Scan for the cell matching the given text and deliver its [x, y] coordinate at center. 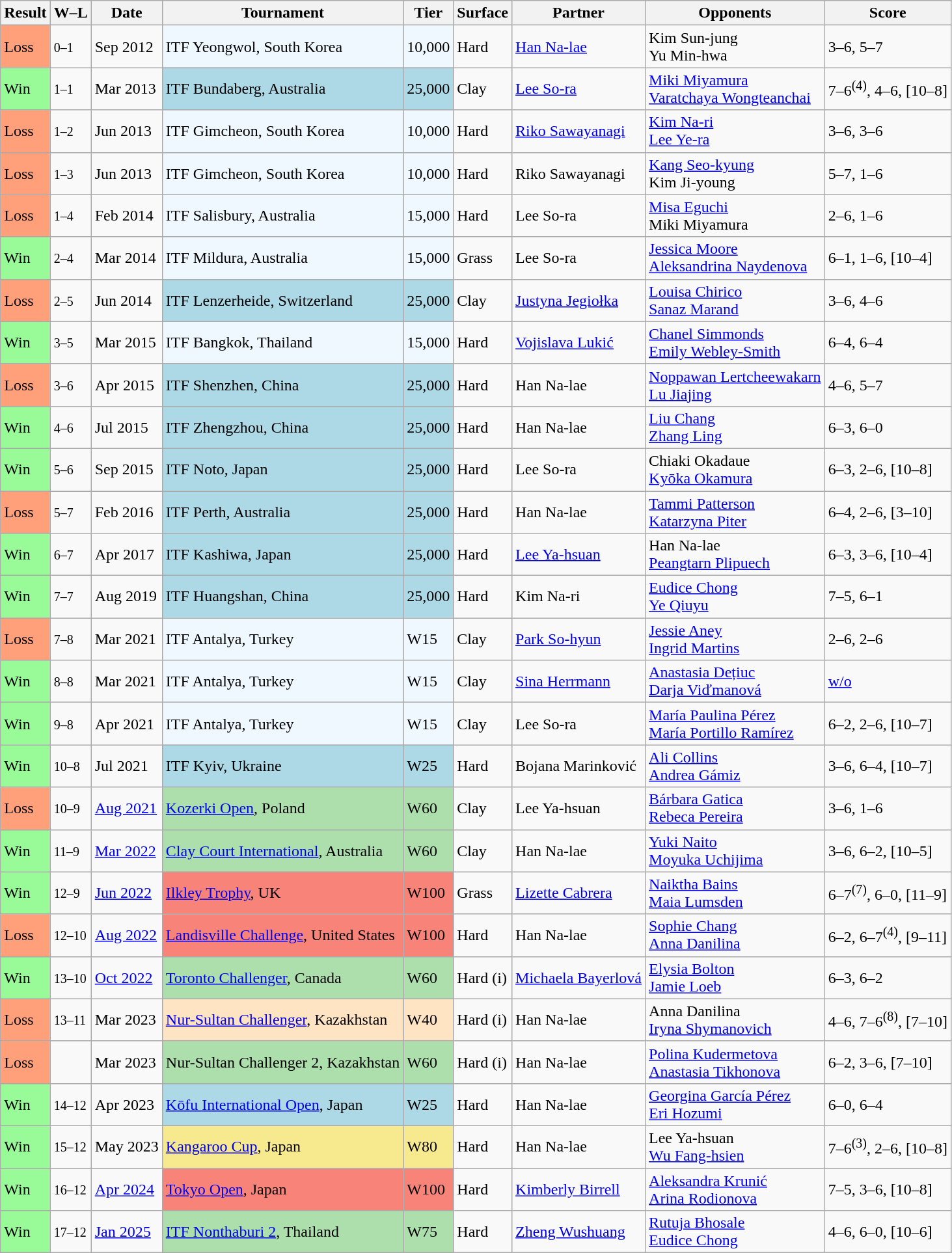
Apr 2024 [126, 1189]
2–6, 1–6 [888, 216]
4–6 [70, 427]
2–4 [70, 258]
9–8 [70, 723]
15–12 [70, 1146]
6–1, 1–6, [10–4] [888, 258]
Score [888, 13]
Aug 2021 [126, 808]
Toronto Challenger, Canada [282, 977]
1–4 [70, 216]
6–3, 3–6, [10–4] [888, 554]
Lee Ya-hsuan Wu Fang-hsien [735, 1146]
Apr 2023 [126, 1105]
Ali Collins Andrea Gámiz [735, 766]
Polina Kudermetova Anastasia Tikhonova [735, 1062]
Aleksandra Krunić Arina Rodionova [735, 1189]
Tokyo Open, Japan [282, 1189]
13–11 [70, 1020]
11–9 [70, 851]
Eudice Chong Ye Qiuyu [735, 597]
Vojislava Lukić [579, 342]
6–2, 3–6, [7–10] [888, 1062]
Apr 2015 [126, 385]
Date [126, 13]
Michaela Bayerlová [579, 977]
Anna Danilina Iryna Shymanovich [735, 1020]
17–12 [70, 1232]
Kim Na-ri Lee Ye-ra [735, 131]
ITF Noto, Japan [282, 470]
7–6(3), 2–6, [10–8] [888, 1146]
Elysia Bolton Jamie Loeb [735, 977]
Justyna Jegiołka [579, 301]
12–10 [70, 936]
6–7(7), 6–0, [11–9] [888, 893]
Naiktha Bains Maia Lumsden [735, 893]
Jan 2025 [126, 1232]
Chanel Simmonds Emily Webley-Smith [735, 342]
Lizette Cabrera [579, 893]
Kozerki Open, Poland [282, 808]
Miki Miyamura Varatchaya Wongteanchai [735, 88]
Nur-Sultan Challenger, Kazakhstan [282, 1020]
w/o [888, 682]
María Paulina Pérez María Portillo Ramírez [735, 723]
W80 [428, 1146]
ITF Kashiwa, Japan [282, 554]
13–10 [70, 977]
Ilkley Trophy, UK [282, 893]
Jessica Moore Aleksandrina Naydenova [735, 258]
Kang Seo-kyung Kim Ji-young [735, 173]
6–3, 6–0 [888, 427]
8–8 [70, 682]
Clay Court International, Australia [282, 851]
10–8 [70, 766]
Sophie Chang Anna Danilina [735, 936]
3–6 [70, 385]
Kōfu International Open, Japan [282, 1105]
Tammi Patterson Katarzyna Piter [735, 511]
Tier [428, 13]
16–12 [70, 1189]
5–6 [70, 470]
14–12 [70, 1105]
Surface [483, 13]
ITF Bangkok, Thailand [282, 342]
3–6, 6–4, [10–7] [888, 766]
Chiaki Okadaue Kyōka Okamura [735, 470]
3–6, 4–6 [888, 301]
2–6, 2–6 [888, 639]
Han Na-lae Peangtarn Plipuech [735, 554]
6–3, 2–6, [10–8] [888, 470]
Oct 2022 [126, 977]
4–6, 5–7 [888, 385]
Kim Na-ri [579, 597]
4–6, 7–6(8), [7–10] [888, 1020]
ITF Huangshan, China [282, 597]
ITF Nonthaburi 2, Thailand [282, 1232]
Aug 2019 [126, 597]
Kim Sun-jung Yu Min-hwa [735, 47]
Sina Herrmann [579, 682]
W–L [70, 13]
Mar 2022 [126, 851]
ITF Perth, Australia [282, 511]
6–4, 2–6, [3–10] [888, 511]
ITF Salisbury, Australia [282, 216]
6–2, 6–7(4), [9–11] [888, 936]
ITF Mildura, Australia [282, 258]
Zheng Wushuang [579, 1232]
Nur-Sultan Challenger 2, Kazakhstan [282, 1062]
12–9 [70, 893]
4–6, 6–0, [10–6] [888, 1232]
7–5, 6–1 [888, 597]
6–3, 6–2 [888, 977]
ITF Bundaberg, Australia [282, 88]
Sep 2015 [126, 470]
Feb 2016 [126, 511]
Jul 2015 [126, 427]
1–3 [70, 173]
Louisa Chirico Sanaz Marand [735, 301]
Bárbara Gatica Rebeca Pereira [735, 808]
Noppawan Lertcheewakarn Lu Jiajing [735, 385]
Sep 2012 [126, 47]
7–5, 3–6, [10–8] [888, 1189]
6–2, 2–6, [10–7] [888, 723]
Mar 2013 [126, 88]
Partner [579, 13]
Park So-hyun [579, 639]
1–1 [70, 88]
Jun 2022 [126, 893]
7–8 [70, 639]
3–6, 3–6 [888, 131]
Jul 2021 [126, 766]
Jessie Aney Ingrid Martins [735, 639]
ITF Yeongwol, South Korea [282, 47]
6–4, 6–4 [888, 342]
W40 [428, 1020]
Feb 2014 [126, 216]
7–6(4), 4–6, [10–8] [888, 88]
Aug 2022 [126, 936]
May 2023 [126, 1146]
Georgina García Pérez Eri Hozumi [735, 1105]
1–2 [70, 131]
0–1 [70, 47]
ITF Lenzerheide, Switzerland [282, 301]
7–7 [70, 597]
Misa Eguchi Miki Miyamura [735, 216]
Landisville Challenge, United States [282, 936]
Mar 2014 [126, 258]
Rutuja Bhosale Eudice Chong [735, 1232]
ITF Shenzhen, China [282, 385]
3–6, 6–2, [10–5] [888, 851]
Jun 2014 [126, 301]
Apr 2017 [126, 554]
ITF Kyiv, Ukraine [282, 766]
ITF Zhengzhou, China [282, 427]
Mar 2015 [126, 342]
W75 [428, 1232]
Opponents [735, 13]
Liu Chang Zhang Ling [735, 427]
Tournament [282, 13]
6–0, 6–4 [888, 1105]
5–7, 1–6 [888, 173]
Yuki Naito Moyuka Uchijima [735, 851]
10–9 [70, 808]
3–5 [70, 342]
3–6, 1–6 [888, 808]
5–7 [70, 511]
Kangaroo Cup, Japan [282, 1146]
3–6, 5–7 [888, 47]
Anastasia Dețiuc Darja Viďmanová [735, 682]
6–7 [70, 554]
Result [25, 13]
Bojana Marinković [579, 766]
Apr 2021 [126, 723]
2–5 [70, 301]
Kimberly Birrell [579, 1189]
